Provide the (X, Y) coordinate of the cell's center where the given text is located.  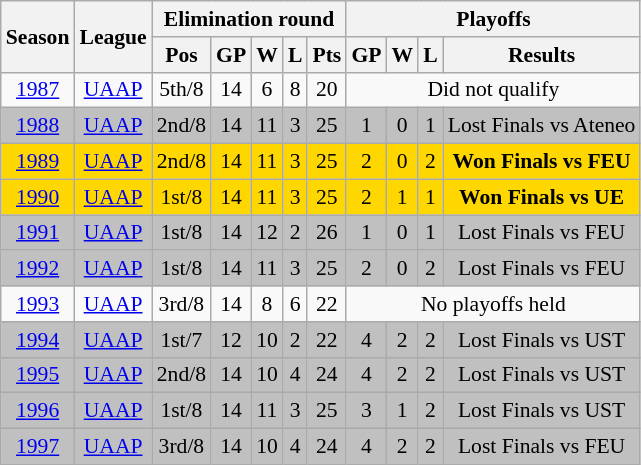
1992 (38, 269)
1990 (38, 197)
1st/7 (182, 340)
1994 (38, 340)
1996 (38, 411)
1991 (38, 233)
Won Finals vs UE (542, 197)
Elimination round (250, 19)
Lost Finals vs Ateneo (542, 126)
Results (542, 55)
Pos (182, 55)
1993 (38, 304)
Playoffs (493, 19)
1995 (38, 375)
No playoffs held (493, 304)
20 (326, 90)
1989 (38, 162)
Won Finals vs FEU (542, 162)
Season (38, 36)
26 (326, 233)
1988 (38, 126)
1997 (38, 447)
League (112, 36)
5th/8 (182, 90)
Pts (326, 55)
Did not qualify (493, 90)
1987 (38, 90)
